Capture the cell that displays the provided text and extract its (x, y) central coordinate. 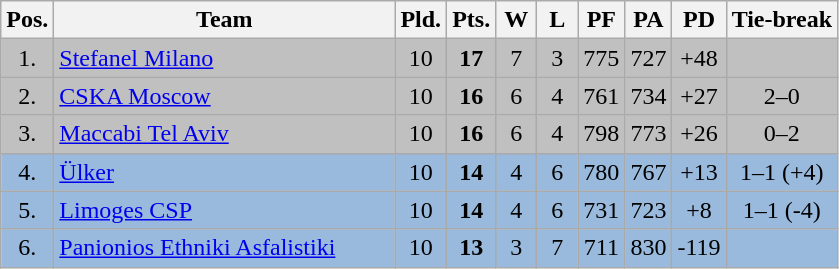
PD (699, 20)
CSKA Moscow (224, 96)
1. (28, 58)
13 (472, 248)
Pts. (472, 20)
1–1 (+4) (782, 172)
+8 (699, 210)
Stefanel Milano (224, 58)
4. (28, 172)
Limoges CSP (224, 210)
Pld. (421, 20)
Pos. (28, 20)
2–0 (782, 96)
734 (648, 96)
PF (602, 20)
PA (648, 20)
W (516, 20)
L (558, 20)
3. (28, 134)
731 (602, 210)
17 (472, 58)
1–1 (-4) (782, 210)
+26 (699, 134)
798 (602, 134)
Panionios Ethniki Asfalistiki (224, 248)
Maccabi Tel Aviv (224, 134)
780 (602, 172)
-119 (699, 248)
0–2 (782, 134)
767 (648, 172)
723 (648, 210)
711 (602, 248)
Tie-break (782, 20)
6. (28, 248)
773 (648, 134)
727 (648, 58)
+48 (699, 58)
5. (28, 210)
Ülker (224, 172)
2. (28, 96)
+27 (699, 96)
Team (224, 20)
775 (602, 58)
761 (602, 96)
830 (648, 248)
+13 (699, 172)
